From the cell containing the given text, extract its center point as (X, Y) coordinate. 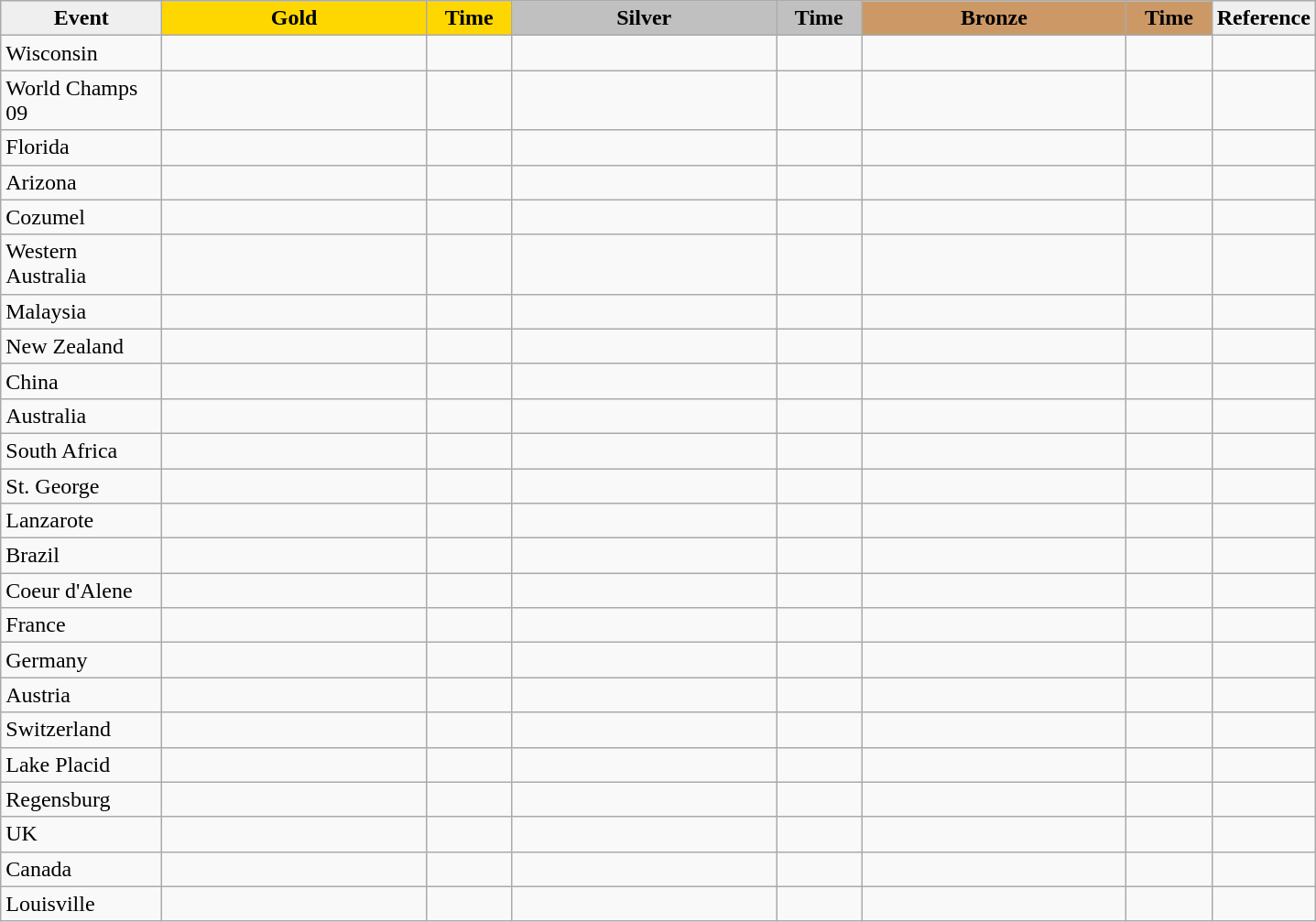
Coeur d'Alene (82, 591)
Reference (1264, 18)
UK (82, 834)
Arizona (82, 182)
New Zealand (82, 346)
China (82, 381)
Event (82, 18)
Florida (82, 147)
Regensburg (82, 799)
Canada (82, 869)
Austria (82, 695)
Lake Placid (82, 765)
Germany (82, 660)
Western Australia (82, 264)
Wisconsin (82, 53)
Brazil (82, 556)
Gold (295, 18)
Switzerland (82, 730)
Australia (82, 416)
Cozumel (82, 217)
St. George (82, 486)
South Africa (82, 450)
France (82, 625)
Bronze (995, 18)
Silver (645, 18)
Malaysia (82, 311)
Lanzarote (82, 521)
World Champs 09 (82, 101)
Louisville (82, 904)
